Identify which cell holds the provided text, then report its (x, y) central coordinate. 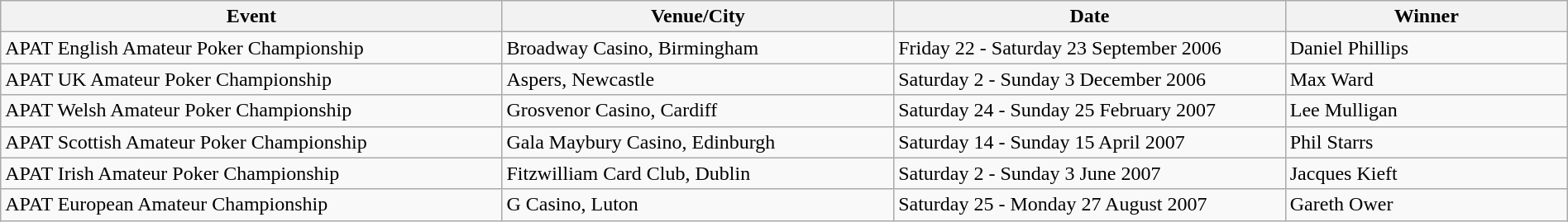
Saturday 24 - Sunday 25 February 2007 (1090, 111)
G Casino, Luton (698, 205)
Saturday 2 - Sunday 3 June 2007 (1090, 173)
APAT UK Amateur Poker Championship (251, 79)
APAT English Amateur Poker Championship (251, 48)
Gareth Ower (1426, 205)
Daniel Phillips (1426, 48)
Gala Maybury Casino, Edinburgh (698, 142)
Phil Starrs (1426, 142)
Broadway Casino, Birmingham (698, 48)
Date (1090, 17)
Venue/City (698, 17)
Fitzwilliam Card Club, Dublin (698, 173)
Winner (1426, 17)
APAT Welsh Amateur Poker Championship (251, 111)
Saturday 2 - Sunday 3 December 2006 (1090, 79)
Aspers, Newcastle (698, 79)
Lee Mulligan (1426, 111)
APAT European Amateur Championship (251, 205)
Grosvenor Casino, Cardiff (698, 111)
APAT Scottish Amateur Poker Championship (251, 142)
Max Ward (1426, 79)
Jacques Kieft (1426, 173)
APAT Irish Amateur Poker Championship (251, 173)
Event (251, 17)
Friday 22 - Saturday 23 September 2006 (1090, 48)
Saturday 25 - Monday 27 August 2007 (1090, 205)
Saturday 14 - Sunday 15 April 2007 (1090, 142)
